Capture the cell that displays the provided text and extract its [X, Y] central coordinate. 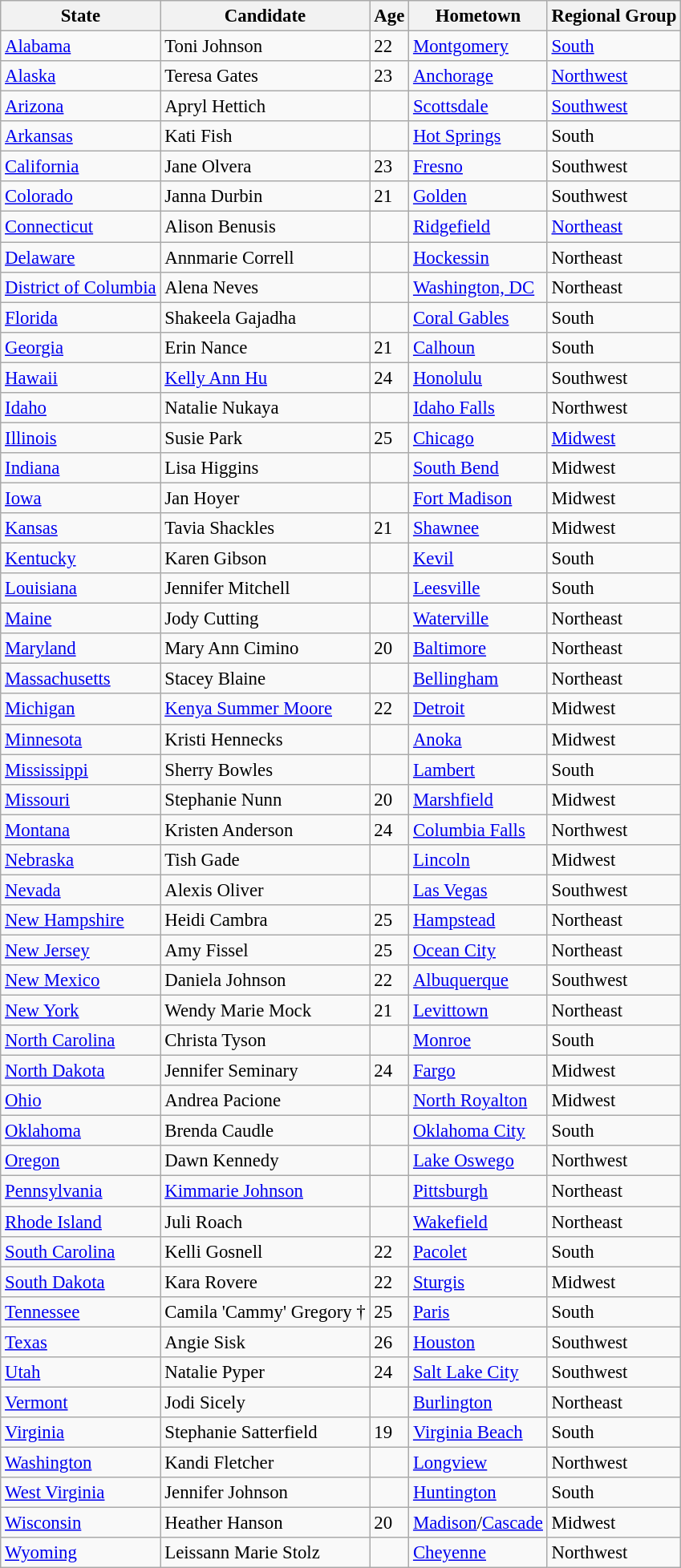
Daniela Johnson [265, 980]
South Carolina [80, 1251]
Ridgefield [478, 227]
Jennifer Mitchell [265, 588]
North Carolina [80, 1041]
Michigan [80, 709]
19 [390, 1433]
Regional Group [614, 16]
Toni Johnson [265, 46]
Monroe [478, 1041]
Shakeela Gajadha [265, 317]
California [80, 167]
Washington, DC [478, 287]
Kristen Anderson [265, 830]
Columbia Falls [478, 830]
Tish Gade [265, 860]
Angie Sisk [265, 1342]
Maine [80, 619]
Arizona [80, 107]
Hot Springs [478, 136]
North Dakota [80, 1071]
New Mexico [80, 980]
Minnesota [80, 739]
Jodi Sicely [265, 1402]
Anchorage [478, 76]
Ohio [80, 1101]
Kentucky [80, 559]
Tavia Shackles [265, 528]
District of Columbia [80, 287]
Amy Fissel [265, 950]
Lake Oswego [478, 1162]
Oregon [80, 1162]
Golden [478, 196]
Detroit [478, 709]
Brenda Caudle [265, 1131]
Paris [478, 1311]
Alexis Oliver [265, 890]
Virginia Beach [478, 1433]
Hockessin [478, 257]
Missouri [80, 799]
Idaho Falls [478, 408]
State [80, 16]
Jane Olvera [265, 167]
Karen Gibson [265, 559]
Fort Madison [478, 498]
Ocean City [478, 950]
Massachusetts [80, 679]
Wisconsin [80, 1523]
Kandi Fletcher [265, 1462]
Chicago [478, 438]
Nevada [80, 890]
Alabama [80, 46]
Albuquerque [478, 980]
Pennsylvania [80, 1191]
Wyoming [80, 1553]
Lincoln [478, 860]
Iowa [80, 498]
Longview [478, 1462]
Florida [80, 317]
South Bend [478, 468]
North Royalton [478, 1101]
Cheyenne [478, 1553]
Natalie Pyper [265, 1372]
Andrea Pacione [265, 1101]
Kevil [478, 559]
Idaho [80, 408]
Sturgis [478, 1282]
Alena Neves [265, 287]
Louisiana [80, 588]
Kansas [80, 528]
Nebraska [80, 860]
Rhode Island [80, 1222]
Jan Hoyer [265, 498]
Oklahoma [80, 1131]
Apryl Hettich [265, 107]
Hampstead [478, 920]
Delaware [80, 257]
Alaska [80, 76]
Shawnee [478, 528]
Kelli Gosnell [265, 1251]
Juli Roach [265, 1222]
Waterville [478, 619]
Salt Lake City [478, 1372]
Janna Durbin [265, 196]
Oklahoma City [478, 1131]
West Virginia [80, 1493]
Texas [80, 1342]
Stephanie Satterfield [265, 1433]
Connecticut [80, 227]
Stacey Blaine [265, 679]
Dawn Kennedy [265, 1162]
Mississippi [80, 770]
Pittsburgh [478, 1191]
Arkansas [80, 136]
Vermont [80, 1402]
Illinois [80, 438]
New Jersey [80, 950]
Lisa Higgins [265, 468]
Hometown [478, 16]
Baltimore [478, 649]
Montgomery [478, 46]
Honolulu [478, 378]
Jennifer Seminary [265, 1071]
Christa Tyson [265, 1041]
Lambert [478, 770]
Bellingham [478, 679]
Levittown [478, 1011]
Jennifer Johnson [265, 1493]
Jody Cutting [265, 619]
Kati Fish [265, 136]
Madison/Cascade [478, 1523]
Fargo [478, 1071]
Candidate [265, 16]
Calhoun [478, 347]
Hawaii [80, 378]
Leissann Marie Stolz [265, 1553]
Kelly Ann Hu [265, 378]
Washington [80, 1462]
Stephanie Nunn [265, 799]
26 [390, 1342]
New Hampshire [80, 920]
Age [390, 16]
Virginia [80, 1433]
Kimmarie Johnson [265, 1191]
Fresno [478, 167]
South Dakota [80, 1282]
Indiana [80, 468]
Wendy Marie Mock [265, 1011]
Kristi Hennecks [265, 739]
Teresa Gates [265, 76]
Utah [80, 1372]
Sherry Bowles [265, 770]
Heather Hanson [265, 1523]
Annmarie Correll [265, 257]
Las Vegas [478, 890]
Houston [478, 1342]
Montana [80, 830]
Kara Rovere [265, 1282]
Huntington [478, 1493]
Alison Benusis [265, 227]
Coral Gables [478, 317]
Scottsdale [478, 107]
Camila 'Cammy' Gregory † [265, 1311]
Heidi Cambra [265, 920]
Pacolet [478, 1251]
Kenya Summer Moore [265, 709]
Erin Nance [265, 347]
Tennessee [80, 1311]
Colorado [80, 196]
New York [80, 1011]
Burlington [478, 1402]
Anoka [478, 739]
Natalie Nukaya [265, 408]
Wakefield [478, 1222]
Leesville [478, 588]
Maryland [80, 649]
Marshfield [478, 799]
Susie Park [265, 438]
Mary Ann Cimino [265, 649]
Georgia [80, 347]
